Output the (x, y) coordinate of the center of the cell containing the given text.  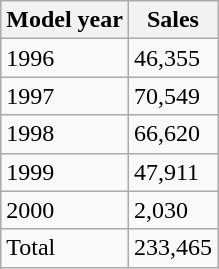
1997 (65, 96)
2000 (65, 210)
1998 (65, 134)
2,030 (172, 210)
Sales (172, 20)
66,620 (172, 134)
1996 (65, 58)
Total (65, 248)
70,549 (172, 96)
Model year (65, 20)
233,465 (172, 248)
47,911 (172, 172)
46,355 (172, 58)
1999 (65, 172)
